Extract the [X, Y] coordinate from the center of the cell holding the provided text.  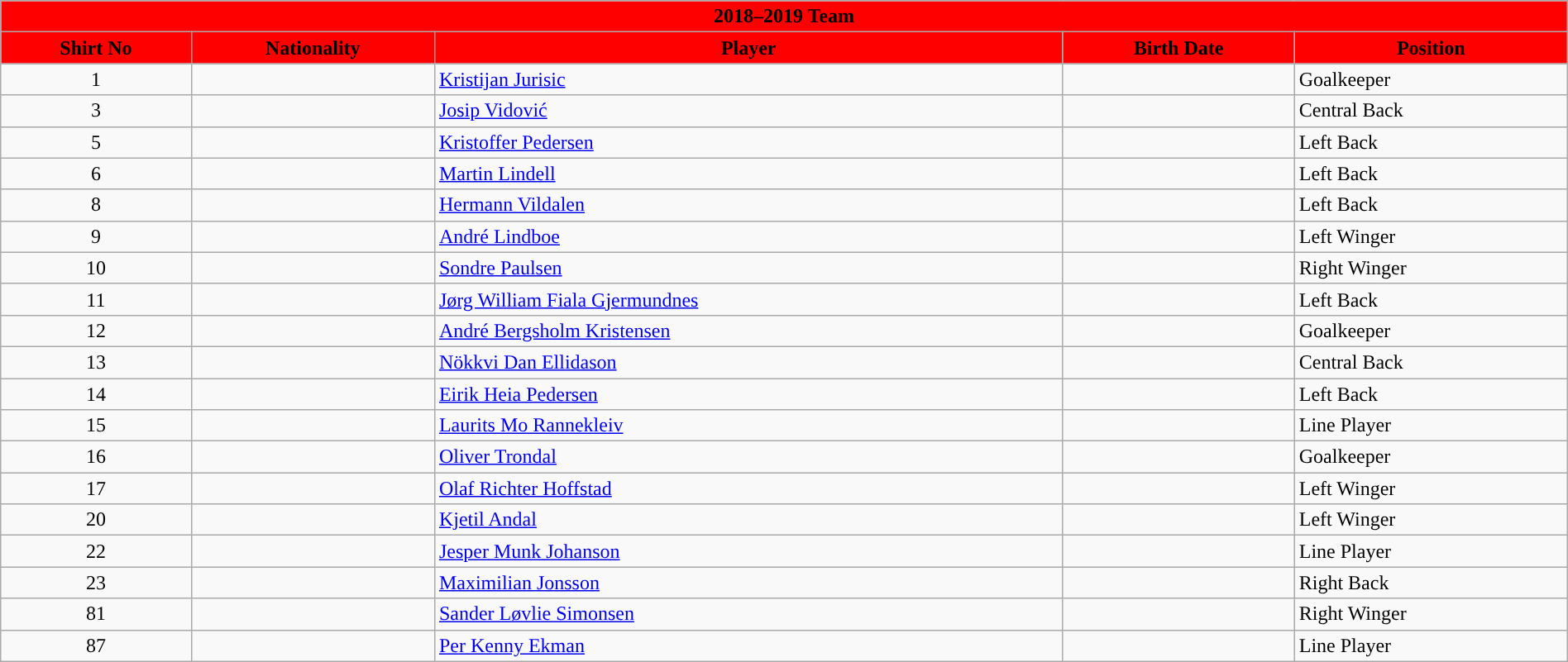
André Bergsholm Kristensen [748, 331]
2018–2019 Team [784, 17]
5 [96, 142]
Eirik Heia Pedersen [748, 394]
16 [96, 457]
23 [96, 583]
Josip Vidović [748, 111]
81 [96, 614]
Position [1431, 48]
Kjetil Andal [748, 520]
10 [96, 268]
Nationality [313, 48]
Maximilian Jonsson [748, 583]
Birth Date [1178, 48]
Shirt No [96, 48]
André Lindboe [748, 236]
6 [96, 174]
Laurits Mo Rannekleiv [748, 426]
Hermann Vildalen [748, 205]
20 [96, 520]
Player [748, 48]
Per Kenny Ekman [748, 645]
Nökkvi Dan Ellidason [748, 362]
11 [96, 299]
17 [96, 488]
13 [96, 362]
Kristoffer Pedersen [748, 142]
Sander Løvlie Simonsen [748, 614]
8 [96, 205]
Kristijan Jurisic [748, 79]
Right Back [1431, 583]
Olaf Richter Hoffstad [748, 488]
Oliver Trondal [748, 457]
22 [96, 551]
14 [96, 394]
12 [96, 331]
87 [96, 645]
1 [96, 79]
Jesper Munk Johanson [748, 551]
9 [96, 236]
15 [96, 426]
3 [96, 111]
Martin Lindell [748, 174]
Sondre Paulsen [748, 268]
Jørg William Fiala Gjermundnes [748, 299]
